Find where the given text appears and provide that cell's center as [X, Y] coordinate. 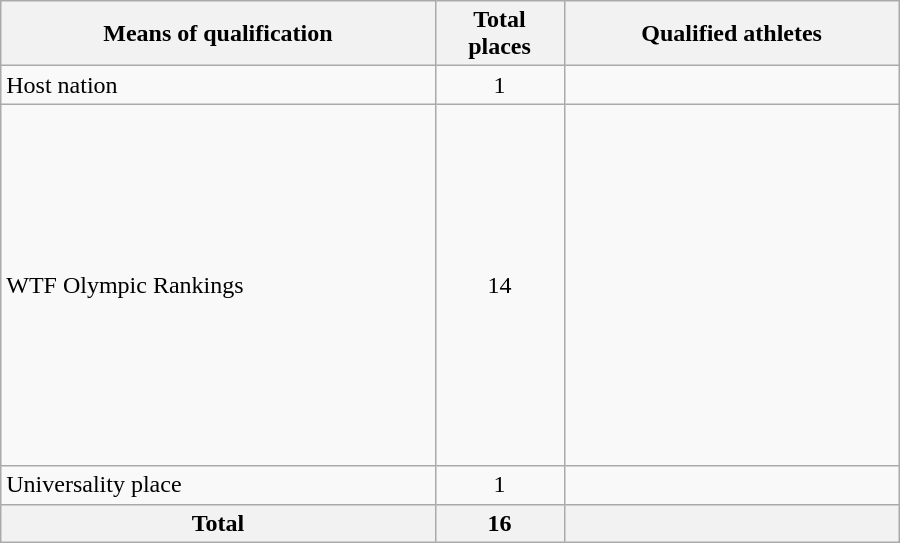
Means of qualification [218, 34]
16 [500, 523]
Universality place [218, 485]
Qualified athletes [732, 34]
Host nation [218, 85]
WTF Olympic Rankings [218, 285]
Totalplaces [500, 34]
Total [218, 523]
14 [500, 285]
